Output the [X, Y] coordinate of the center of the cell containing the given text.  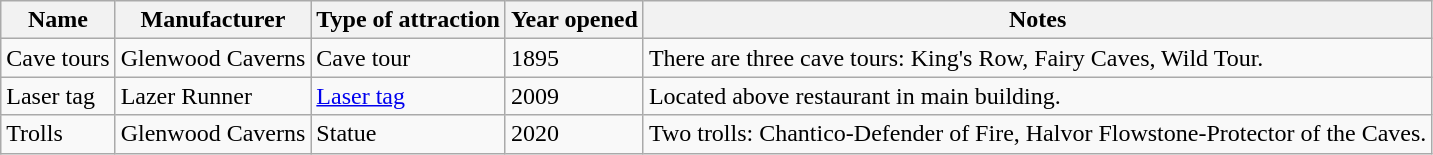
Year opened [574, 20]
Type of attraction [408, 20]
Trolls [58, 134]
Cave tour [408, 58]
Statue [408, 134]
Notes [1038, 20]
Name [58, 20]
Two trolls: Chantico-Defender of Fire, Halvor Flowstone-Protector of the Caves. [1038, 134]
Cave tours [58, 58]
Lazer Runner [213, 96]
1895 [574, 58]
Manufacturer [213, 20]
There are three cave tours: King's Row, Fairy Caves, Wild Tour. [1038, 58]
Located above restaurant in main building. [1038, 96]
2009 [574, 96]
2020 [574, 134]
